Find where the given text appears and provide that cell's center as [x, y] coordinate. 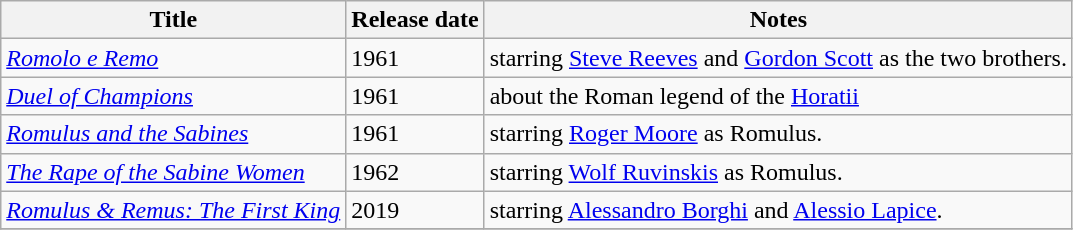
Romolo e Remo [174, 58]
2019 [415, 210]
Title [174, 20]
Notes [778, 20]
Duel of Champions [174, 96]
Release date [415, 20]
1962 [415, 172]
Romulus and the Sabines [174, 134]
about the Roman legend of the Horatii [778, 96]
starring Steve Reeves and Gordon Scott as the two brothers. [778, 58]
The Rape of the Sabine Women [174, 172]
starring Roger Moore as Romulus. [778, 134]
starring Alessandro Borghi and Alessio Lapice. [778, 210]
Romulus & Remus: The First King [174, 210]
starring Wolf Ruvinskis as Romulus. [778, 172]
